Return the (X, Y) coordinate for the center point of the cell that contains the specified text.  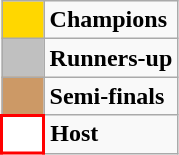
Host (111, 134)
Champions (111, 20)
Semi-finals (111, 96)
Runners-up (111, 58)
